Detect which cell encompasses the target text, then output its (X, Y) center coordinate. 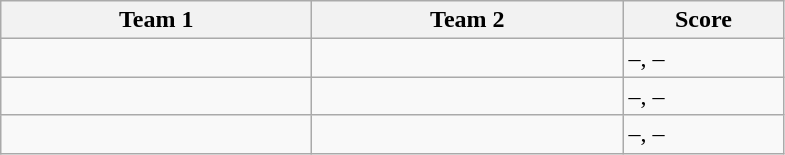
Team 2 (468, 20)
Score (704, 20)
Team 1 (156, 20)
